Identify which cell holds the provided text, then report its (X, Y) central coordinate. 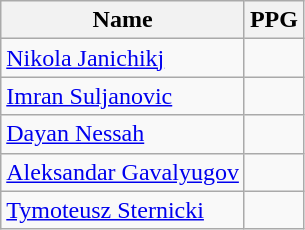
Nikola Janichikj (123, 58)
Tymoteusz Sternicki (123, 210)
PPG (274, 20)
Imran Suljanovic (123, 96)
Name (123, 20)
Dayan Nessah (123, 134)
Aleksandar Gavalyugov (123, 172)
